Pinpoint the cell where the given text exists, returning its (x, y) midpoint coordinate. 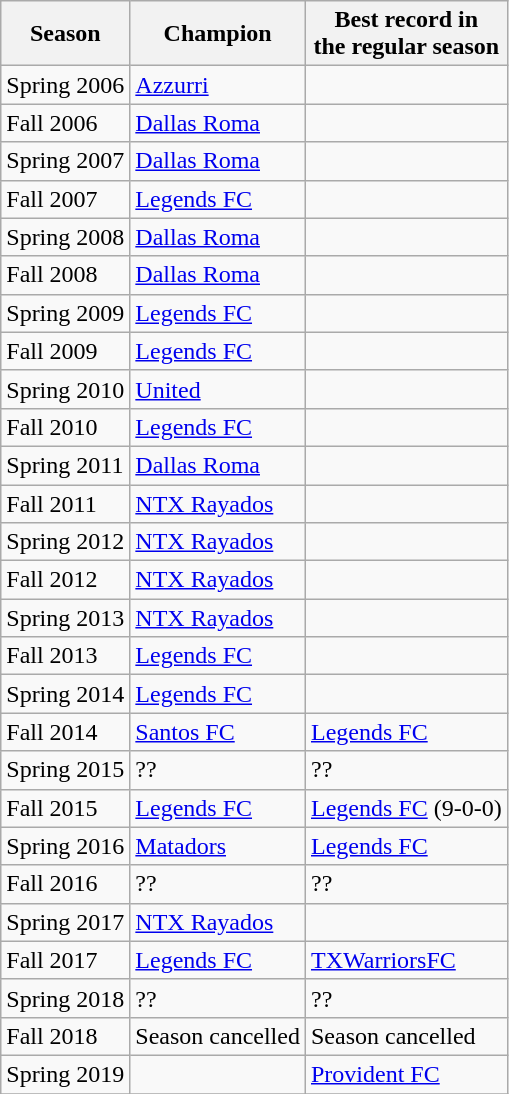
Fall 2010 (66, 427)
Spring 2006 (66, 85)
Fall 2014 (66, 732)
Spring 2007 (66, 161)
Best record inthe regular season (406, 34)
Spring 2015 (66, 770)
Spring 2013 (66, 618)
Fall 2011 (66, 503)
Provident FC (406, 1074)
Fall 2018 (66, 1036)
Fall 2016 (66, 884)
Azzurri (218, 85)
Fall 2012 (66, 580)
Spring 2014 (66, 694)
Champion (218, 34)
Santos FC (218, 732)
Fall 2006 (66, 123)
Fall 2013 (66, 656)
Season (66, 34)
Spring 2011 (66, 465)
Spring 2008 (66, 237)
Fall 2017 (66, 960)
Spring 2009 (66, 313)
Spring 2019 (66, 1074)
Spring 2017 (66, 922)
Legends FC (9-0-0) (406, 808)
Spring 2012 (66, 542)
United (218, 389)
Spring 2010 (66, 389)
Fall 2008 (66, 275)
Spring 2018 (66, 998)
TXWarriorsFC (406, 960)
Matadors (218, 846)
Fall 2007 (66, 199)
Fall 2015 (66, 808)
Spring 2016 (66, 846)
Fall 2009 (66, 351)
